For the text-containing cell, return its midpoint in (X, Y) coordinate format. 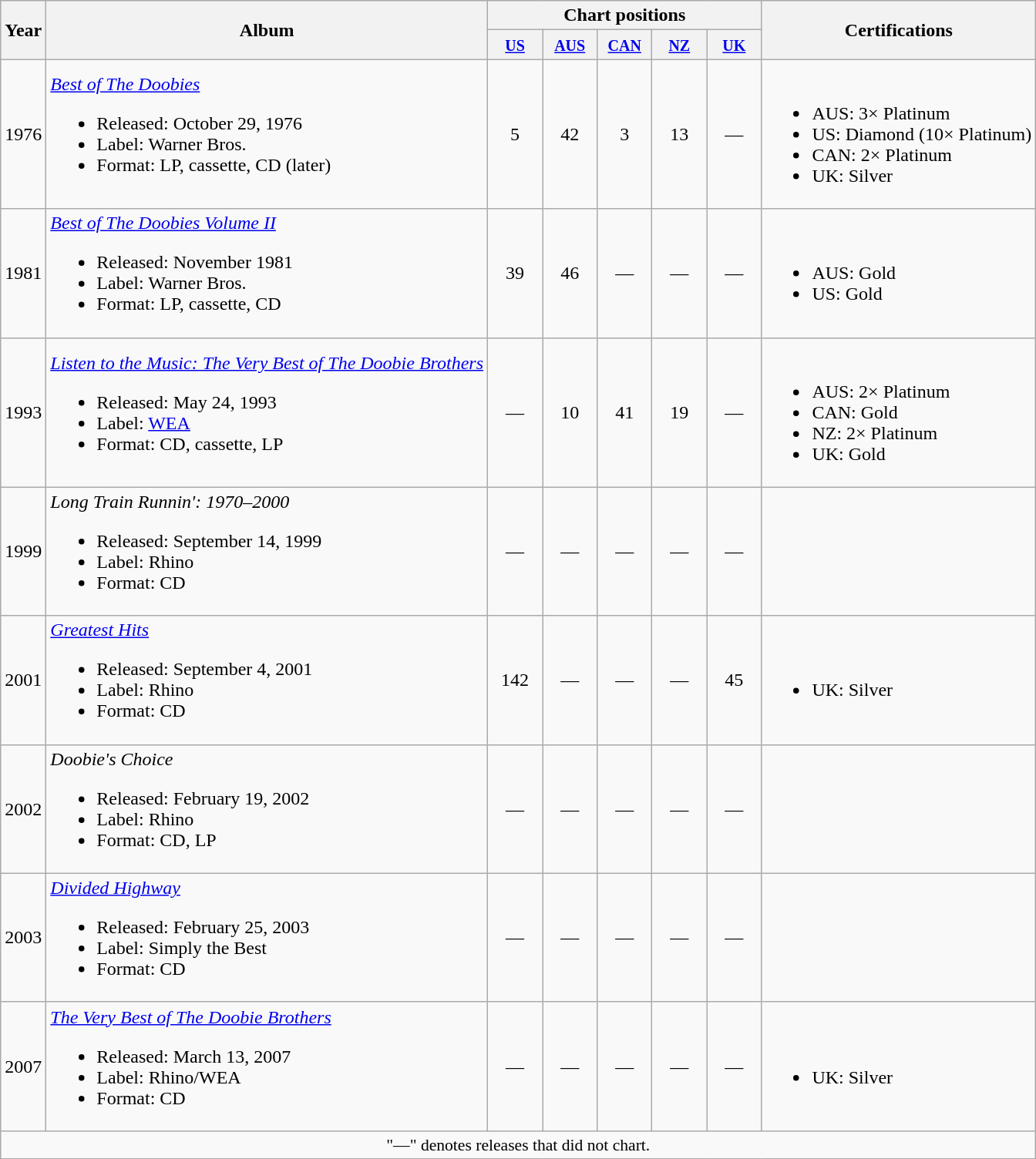
NZ (680, 45)
45 (734, 680)
Chart positions (624, 15)
10 (570, 412)
Best of The DoobiesReleased: October 29, 1976Label: Warner Bros.Format: LP, cassette, CD (later) (267, 134)
UK (734, 45)
Listen to the Music: The Very Best of The Doobie BrothersReleased: May 24, 1993Label: WEAFormat: CD, cassette, LP (267, 412)
US (515, 45)
19 (680, 412)
Greatest HitsReleased: September 4, 2001Label: RhinoFormat: CD (267, 680)
Year (23, 30)
Album (267, 30)
13 (680, 134)
1976 (23, 134)
Certifications (899, 30)
AUS: 2× PlatinumCAN: GoldNZ: 2× PlatinumUK: Gold (899, 412)
41 (624, 412)
142 (515, 680)
1999 (23, 552)
CAN (624, 45)
2002 (23, 809)
46 (570, 273)
5 (515, 134)
AUS (570, 45)
Long Train Runnin': 1970–2000Released: September 14, 1999Label: RhinoFormat: CD (267, 552)
39 (515, 273)
AUS: GoldUS: Gold (899, 273)
AUS: 3× PlatinumUS: Diamond (10× Platinum)CAN: 2× PlatinumUK: Silver (899, 134)
2001 (23, 680)
2003 (23, 937)
"—" denotes releases that did not chart. (518, 1144)
Best of The Doobies Volume IIReleased: November 1981Label: Warner Bros.Format: LP, cassette, CD (267, 273)
1993 (23, 412)
The Very Best of The Doobie BrothersReleased: March 13, 2007Label: Rhino/WEAFormat: CD (267, 1067)
2007 (23, 1067)
1981 (23, 273)
3 (624, 134)
42 (570, 134)
Divided HighwayReleased: February 25, 2003Label: Simply the BestFormat: CD (267, 937)
Doobie's ChoiceReleased: February 19, 2002Label: RhinoFormat: CD, LP (267, 809)
